Output the (x, y) coordinate of the center of the cell containing the given text.  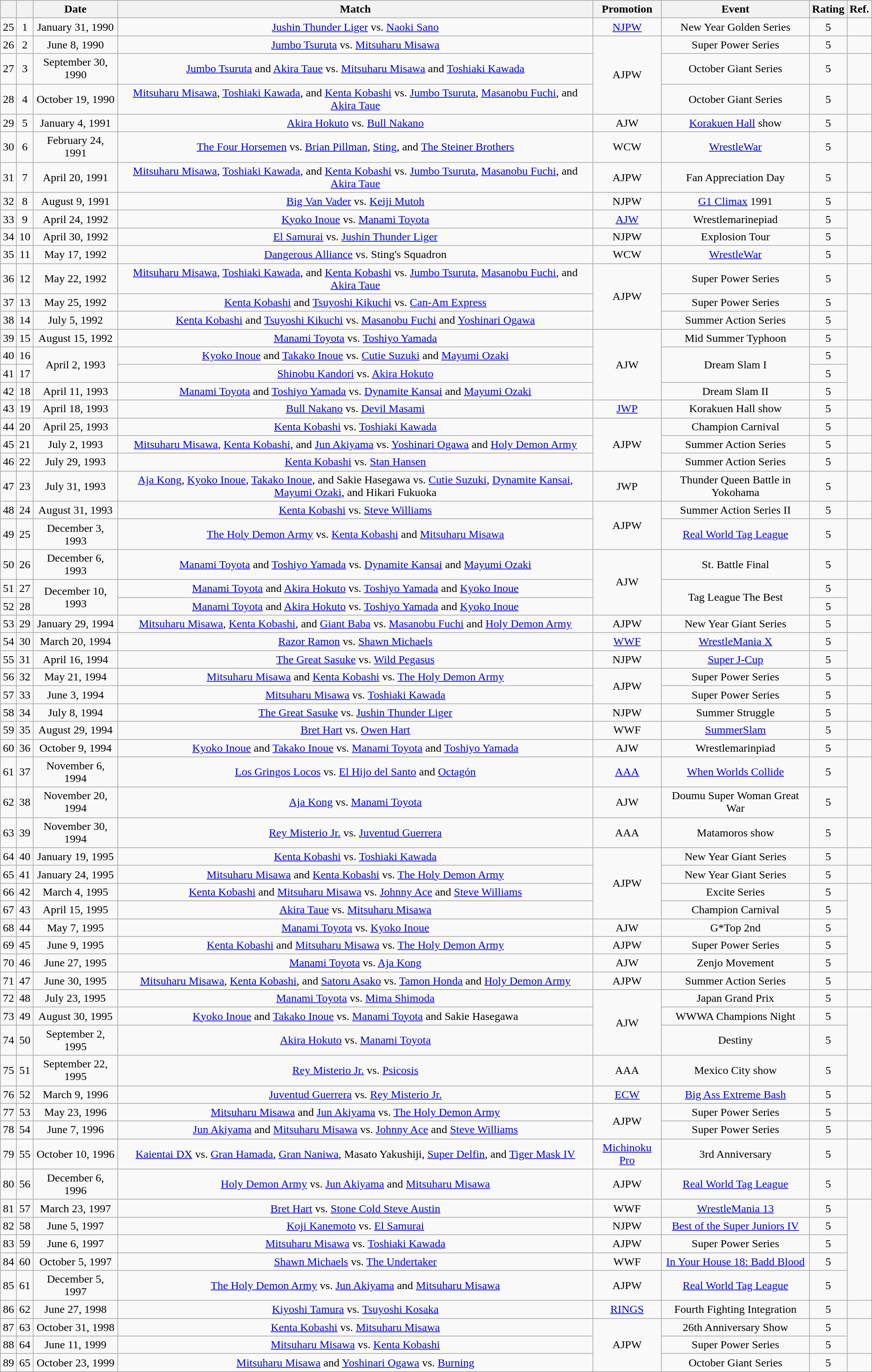
April 15, 1995 (75, 910)
80 (8, 1184)
November 20, 1994 (75, 802)
Date (75, 9)
Dream Slam II (736, 391)
November 6, 1994 (75, 772)
December 3, 1993 (75, 534)
74 (8, 1040)
February 24, 1991 (75, 147)
14 (25, 320)
Wrestlemarinpiad (736, 748)
Akira Hokuto vs. Manami Toyota (355, 1040)
May 22, 1992 (75, 278)
December 5, 1997 (75, 1285)
73 (8, 1016)
26th Anniversary Show (736, 1327)
G1 Climax 1991 (736, 201)
Big Van Vader vs. Keiji Mutoh (355, 201)
Manami Toyota vs. Kyoko Inoue (355, 927)
22 (25, 462)
New Year Golden Series (736, 27)
SummerSlam (736, 730)
Dream Slam I (736, 365)
April 18, 1993 (75, 409)
Mitsuharu Misawa and Jun Akiyama vs. The Holy Demon Army (355, 1112)
April 30, 1992 (75, 237)
Juventud Guerrera vs. Rey Misterio Jr. (355, 1094)
Explosion Tour (736, 237)
June 30, 1995 (75, 981)
April 2, 1993 (75, 365)
10 (25, 237)
Doumu Super Woman Great War (736, 802)
Kenta Kobashi and Mitsuharu Misawa vs. Johnny Ace and Steve Williams (355, 892)
17 (25, 374)
August 30, 1995 (75, 1016)
Destiny (736, 1040)
June 9, 1995 (75, 945)
December 6, 1993 (75, 564)
July 8, 1994 (75, 713)
Akira Taue vs. Mitsuharu Misawa (355, 910)
79 (8, 1154)
15 (25, 338)
77 (8, 1112)
WWWA Champions Night (736, 1016)
Manami Toyota vs. Aja Kong (355, 963)
Jun Akiyama and Mitsuharu Misawa vs. Johnny Ace and Steve Williams (355, 1130)
April 24, 1992 (75, 219)
May 25, 1992 (75, 303)
May 21, 1994 (75, 677)
Match (355, 9)
Big Ass Extreme Bash (736, 1094)
August 31, 1993 (75, 510)
The Great Sasuke vs. Jushin Thunder Liger (355, 713)
75 (8, 1070)
March 4, 1995 (75, 892)
70 (8, 963)
January 24, 1995 (75, 874)
Kenta Kobashi vs. Stan Hansen (355, 462)
October 10, 1996 (75, 1154)
87 (8, 1327)
9 (25, 219)
Mitsuharu Misawa, Kenta Kobashi, and Satoru Asako vs. Tamon Honda and Holy Demon Army (355, 981)
71 (8, 981)
The Four Horsemen vs. Brian Pillman, Sting, and The Steiner Brothers (355, 147)
1 (25, 27)
81 (8, 1208)
76 (8, 1094)
3 (25, 69)
Kenta Kobashi and Tsuyoshi Kikuchi vs. Can-Am Express (355, 303)
October 19, 1990 (75, 99)
Super J-Cup (736, 659)
16 (25, 356)
August 15, 1992 (75, 338)
April 20, 1991 (75, 177)
Jumbo Tsuruta and Akira Taue vs. Mitsuharu Misawa and Toshiaki Kawada (355, 69)
Holy Demon Army vs. Jun Akiyama and Mitsuharu Misawa (355, 1184)
January 29, 1994 (75, 624)
March 20, 1994 (75, 642)
July 29, 1993 (75, 462)
Aja Kong vs. Manami Toyota (355, 802)
Zenjo Movement (736, 963)
May 17, 1992 (75, 254)
24 (25, 510)
7 (25, 177)
St. Battle Final (736, 564)
Excite Series (736, 892)
21 (25, 444)
May 23, 1996 (75, 1112)
Kenta Kobashi vs. Steve Williams (355, 510)
Bull Nakano vs. Devil Masami (355, 409)
Best of the Super Juniors IV (736, 1226)
In Your House 18: Badd Blood (736, 1262)
18 (25, 391)
Akira Hokuto vs. Bull Nakano (355, 123)
January 19, 1995 (75, 856)
Event (736, 9)
Fan Appreciation Day (736, 177)
Thunder Queen Battle in Yokohama (736, 486)
Bret Hart vs. Owen Hart (355, 730)
August 9, 1991 (75, 201)
3rd Anniversary (736, 1154)
67 (8, 910)
April 25, 1993 (75, 427)
20 (25, 427)
June 7, 1996 (75, 1130)
September 30, 1990 (75, 69)
69 (8, 945)
Shawn Michaels vs. The Undertaker (355, 1262)
RINGS (627, 1310)
G*Top 2nd (736, 927)
March 23, 1997 (75, 1208)
Mitsuharu Misawa and Yoshinari Ogawa vs. Burning (355, 1363)
13 (25, 303)
The Holy Demon Army vs. Kenta Kobashi and Mitsuharu Misawa (355, 534)
Los Gringos Locos vs. El Hijo del Santo and Octagón (355, 772)
82 (8, 1226)
El Samurai vs. Jushin Thunder Liger (355, 237)
Shinobu Kandori vs. Akira Hokuto (355, 374)
72 (8, 998)
78 (8, 1130)
Jushin Thunder Liger vs. Naoki Sano (355, 27)
The Great Sasuke vs. Wild Pegasus (355, 659)
September 22, 1995 (75, 1070)
WrestleMania X (736, 642)
April 16, 1994 (75, 659)
Jumbo Tsuruta vs. Mitsuharu Misawa (355, 45)
Manami Toyota vs. Toshiyo Yamada (355, 338)
August 29, 1994 (75, 730)
Mitsuharu Misawa, Kenta Kobashi, and Jun Akiyama vs. Yoshinari Ogawa and Holy Demon Army (355, 444)
June 27, 1998 (75, 1310)
May 7, 1995 (75, 927)
July 31, 1993 (75, 486)
66 (8, 892)
12 (25, 278)
March 9, 1996 (75, 1094)
4 (25, 99)
April 11, 1993 (75, 391)
Kenta Kobashi vs. Mitsuharu Misawa (355, 1327)
July 5, 1992 (75, 320)
January 4, 1991 (75, 123)
88 (8, 1345)
Kaientai DX vs. Gran Hamada, Gran Naniwa, Masato Yakushiji, Super Delfin, and Tiger Mask IV (355, 1154)
November 30, 1994 (75, 833)
June 3, 1994 (75, 695)
Summer Struggle (736, 713)
Razor Ramon vs. Shawn Michaels (355, 642)
19 (25, 409)
December 6, 1996 (75, 1184)
September 2, 1995 (75, 1040)
Rating (828, 9)
8 (25, 201)
Rey Misterio Jr. vs. Juventud Guerrera (355, 833)
6 (25, 147)
89 (8, 1363)
December 10, 1993 (75, 597)
June 8, 1990 (75, 45)
Aja Kong, Kyoko Inoue, Takako Inoue, and Sakie Hasegawa vs. Cutie Suzuki, Dynamite Kansai, Mayumi Ozaki, and Hikari Fukuoka (355, 486)
January 31, 1990 (75, 27)
11 (25, 254)
October 5, 1997 (75, 1262)
October 31, 1998 (75, 1327)
Kenta Kobashi and Mitsuharu Misawa vs. The Holy Demon Army (355, 945)
86 (8, 1310)
Koji Kanemoto vs. El Samurai (355, 1226)
83 (8, 1243)
October 23, 1999 (75, 1363)
Mexico City show (736, 1070)
23 (25, 486)
84 (8, 1262)
June 5, 1997 (75, 1226)
Kyoko Inoue and Takako Inoue vs. Manami Toyota and Sakie Hasegawa (355, 1016)
October 9, 1994 (75, 748)
2 (25, 45)
July 2, 1993 (75, 444)
Dangerous Alliance vs. Sting's Squadron (355, 254)
ECW (627, 1094)
Bret Hart vs. Stone Cold Steve Austin (355, 1208)
June 11, 1999 (75, 1345)
Kenta Kobashi and Tsuyoshi Kikuchi vs. Masanobu Fuchi and Yoshinari Ogawa (355, 320)
Summer Action Series II (736, 510)
Kyoko Inoue vs. Manami Toyota (355, 219)
Rey Misterio Jr. vs. Psicosis (355, 1070)
Tag League The Best (736, 597)
Fourth Fighting Integration (736, 1310)
Ref. (859, 9)
Mid Summer Typhoon (736, 338)
Promotion (627, 9)
Michinoku Pro (627, 1154)
Kyoko Inoue and Takako Inoue vs. Cutie Suzuki and Mayumi Ozaki (355, 356)
June 6, 1997 (75, 1243)
Manami Toyota vs. Mima Shimoda (355, 998)
Kyoko Inoue and Takako Inoue vs. Manami Toyota and Toshiyo Yamada (355, 748)
Wrestlemarinepiad (736, 219)
When Worlds Collide (736, 772)
85 (8, 1285)
Japan Grand Prix (736, 998)
June 27, 1995 (75, 963)
Mitsuharu Misawa, Kenta Kobashi, and Giant Baba vs. Masanobu Fuchi and Holy Demon Army (355, 624)
Matamoros show (736, 833)
The Holy Demon Army vs. Jun Akiyama and Mitsuharu Misawa (355, 1285)
July 23, 1995 (75, 998)
Mitsuharu Misawa vs. Kenta Kobashi (355, 1345)
WrestleMania 13 (736, 1208)
68 (8, 927)
Kiyoshi Tamura vs. Tsuyoshi Kosaka (355, 1310)
